Extract the (x, y) coordinate from the center of the cell holding the provided text.  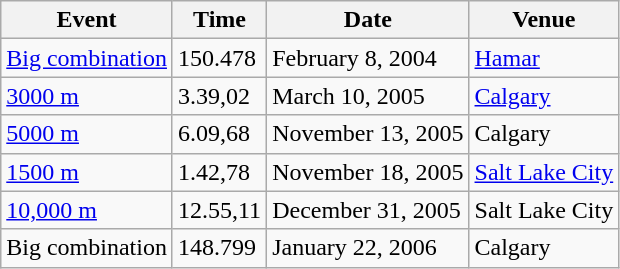
1500 m (87, 172)
February 8, 2004 (368, 58)
Time (219, 20)
March 10, 2005 (368, 96)
November 13, 2005 (368, 134)
3.39,02 (219, 96)
Date (368, 20)
December 31, 2005 (368, 210)
January 22, 2006 (368, 248)
150.478 (219, 58)
Hamar (544, 58)
6.09,68 (219, 134)
148.799 (219, 248)
10,000 m (87, 210)
5000 m (87, 134)
November 18, 2005 (368, 172)
1.42,78 (219, 172)
12.55,11 (219, 210)
Venue (544, 20)
3000 m (87, 96)
Event (87, 20)
